Output the [x, y] coordinate of the center of the cell containing the given text.  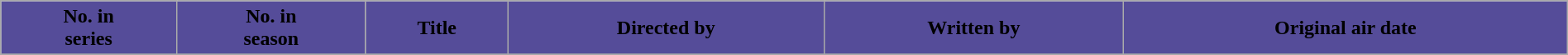
Title [437, 28]
No. inseries [89, 28]
Directed by [666, 28]
Original air date [1345, 28]
No. inseason [271, 28]
Written by [973, 28]
